Pinpoint the cell where the given text exists, returning its (X, Y) midpoint coordinate. 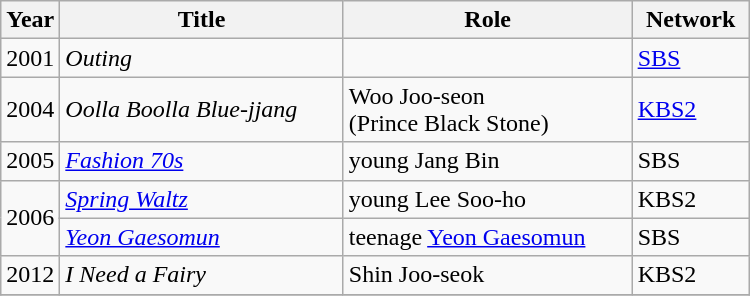
Shin Joo-seok (488, 275)
Fashion 70s (202, 161)
Network (690, 20)
2012 (30, 275)
Oolla Boolla Blue-jjang (202, 110)
2001 (30, 58)
Woo Joo-seon (Prince Black Stone) (488, 110)
2004 (30, 110)
2005 (30, 161)
teenage Yeon Gaesomun (488, 237)
2006 (30, 218)
Spring Waltz (202, 199)
Role (488, 20)
young Lee Soo-ho (488, 199)
I Need a Fairy (202, 275)
young Jang Bin (488, 161)
Title (202, 20)
Yeon Gaesomun (202, 237)
Year (30, 20)
Outing (202, 58)
